Extract the [x, y] coordinate from the center of the cell holding the provided text.  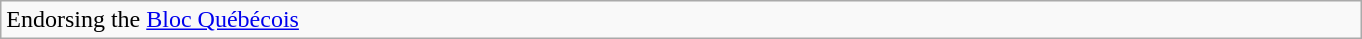
Endorsing the Bloc Québécois [682, 20]
